Return [x, y] of the center of cell containing provided text 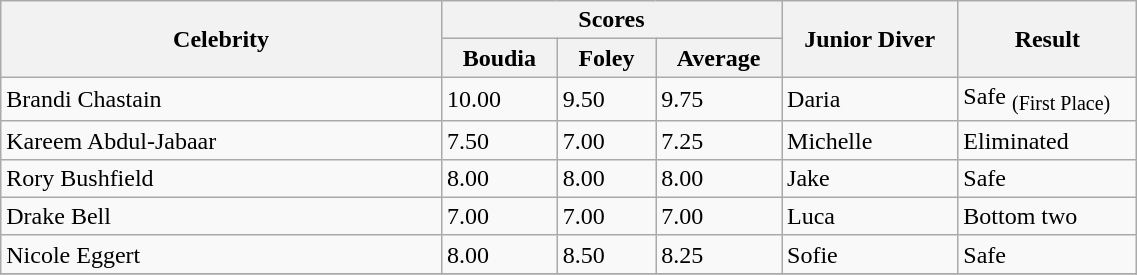
7.25 [719, 140]
Foley [606, 58]
Result [1048, 39]
Junior Diver [870, 39]
8.50 [606, 254]
Kareem Abdul-Jabaar [222, 140]
Drake Bell [222, 216]
Nicole Eggert [222, 254]
Safe (First Place) [1048, 99]
Boudia [499, 58]
Jake [870, 178]
Celebrity [222, 39]
9.75 [719, 99]
Brandi Chastain [222, 99]
10.00 [499, 99]
Sofie [870, 254]
8.25 [719, 254]
Eliminated [1048, 140]
Luca [870, 216]
Average [719, 58]
Michelle [870, 140]
7.50 [499, 140]
9.50 [606, 99]
Bottom two [1048, 216]
Scores [611, 20]
Daria [870, 99]
Rory Bushfield [222, 178]
